Pinpoint the cell where the given text exists, returning its [x, y] midpoint coordinate. 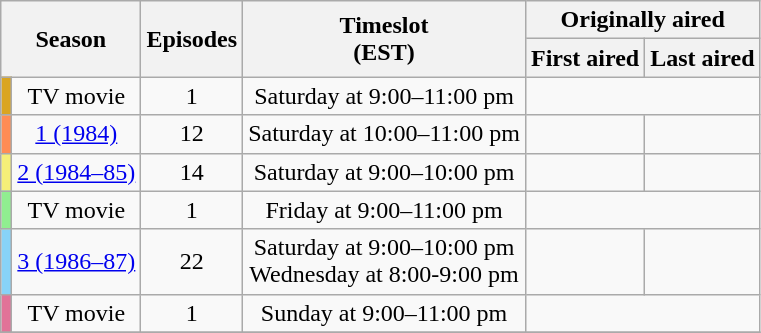
Originally aired [642, 20]
14 [192, 172]
12 [192, 134]
Timeslot(EST) [384, 39]
Saturday at 9:00–10:00 pm [384, 172]
Saturday at 9:00–10:00 pmWednesday at 8:00-9:00 pm [384, 262]
Season [71, 39]
Episodes [192, 39]
3 (1986–87) [76, 262]
Friday at 9:00–11:00 pm [384, 210]
Sunday at 9:00–11:00 pm [384, 313]
2 (1984–85) [76, 172]
22 [192, 262]
1 (1984) [76, 134]
Last aired [702, 58]
Saturday at 9:00–11:00 pm [384, 96]
First aired [584, 58]
Saturday at 10:00–11:00 pm [384, 134]
